Pinpoint the cell where the given text exists, returning its (x, y) midpoint coordinate. 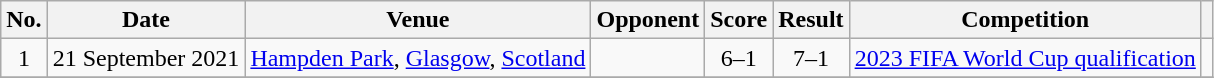
7–1 (811, 58)
Competition (1025, 20)
21 September 2021 (146, 58)
No. (24, 20)
2023 FIFA World Cup qualification (1025, 58)
Hampden Park, Glasgow, Scotland (418, 58)
Opponent (648, 20)
Score (739, 20)
Venue (418, 20)
Date (146, 20)
1 (24, 58)
Result (811, 20)
6–1 (739, 58)
